Find where the given text appears and provide that cell's center as [X, Y] coordinate. 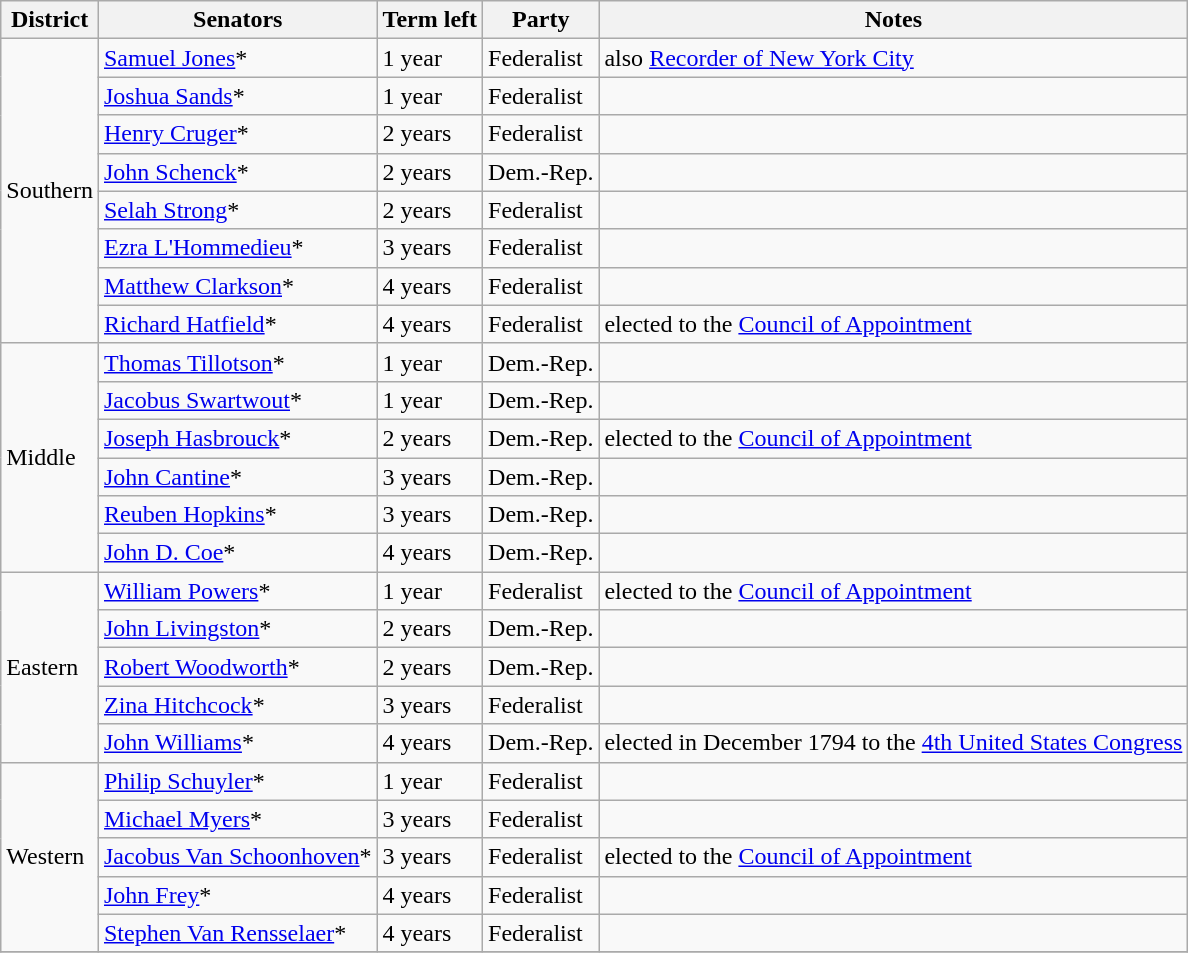
District [50, 20]
Middle [50, 457]
Western [50, 857]
Michael Myers* [238, 819]
Term left [430, 20]
John Schenck* [238, 172]
Zina Hitchcock* [238, 705]
Stephen Van Rensselaer* [238, 933]
Party [541, 20]
elected in December 1794 to the 4th United States Congress [894, 743]
John Cantine* [238, 477]
Notes [894, 20]
Joshua Sands* [238, 96]
Senators [238, 20]
William Powers* [238, 591]
Thomas Tillotson* [238, 362]
Joseph Hasbrouck* [238, 438]
John Frey* [238, 895]
Southern [50, 191]
John D. Coe* [238, 553]
Samuel Jones* [238, 58]
Matthew Clarkson* [238, 286]
John Williams* [238, 743]
also Recorder of New York City [894, 58]
Philip Schuyler* [238, 781]
Jacobus Van Schoonhoven* [238, 857]
Robert Woodworth* [238, 667]
John Livingston* [238, 629]
Eastern [50, 667]
Richard Hatfield* [238, 324]
Jacobus Swartwout* [238, 400]
Selah Strong* [238, 210]
Reuben Hopkins* [238, 515]
Ezra L'Hommedieu* [238, 248]
Henry Cruger* [238, 134]
